Determine the (x, y) coordinate at the center of the cell enclosing the given text.  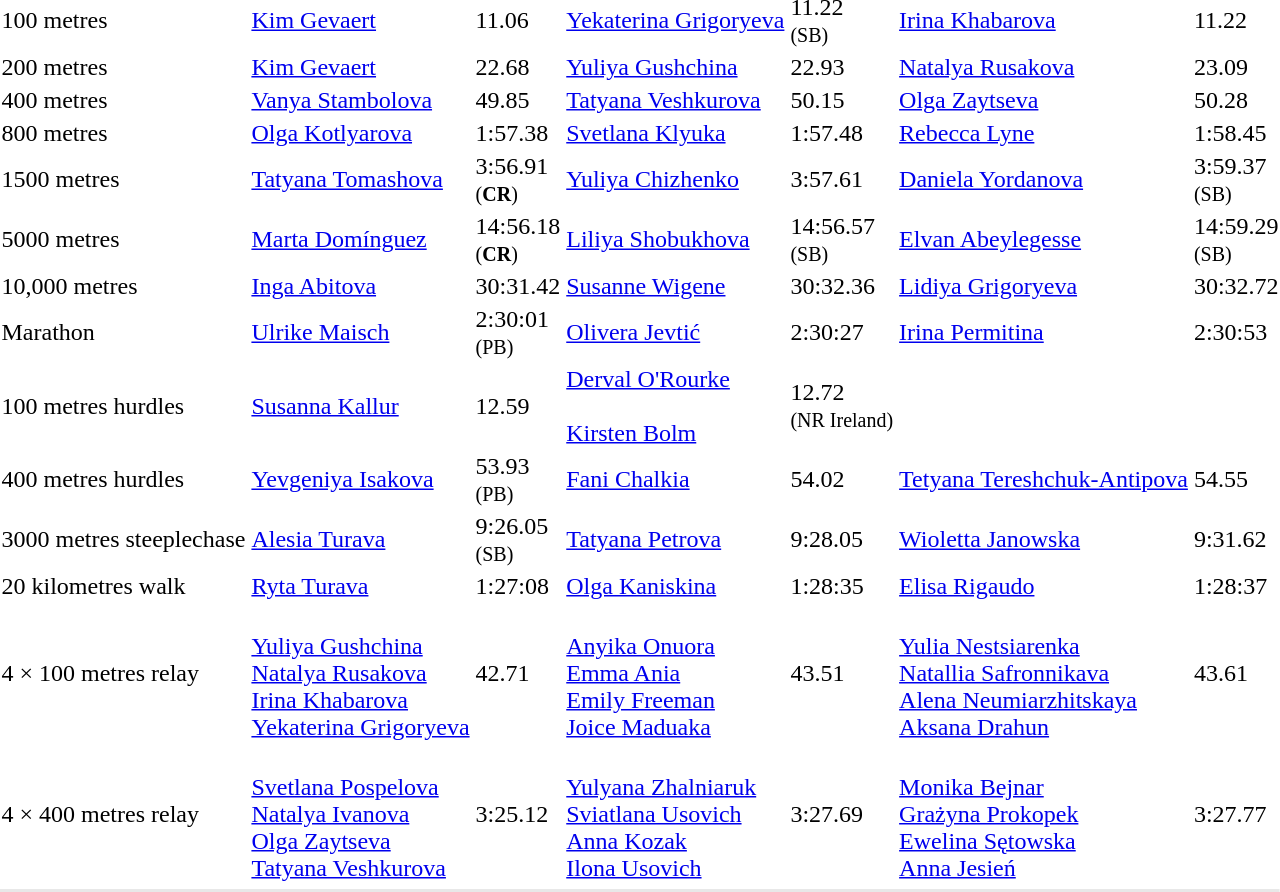
3000 metres steeplechase (124, 540)
1:57.48 (842, 133)
14:56.18(CR) (518, 240)
Kim Gevaert (360, 67)
4 × 400 metres relay (124, 814)
2:30:27 (842, 332)
43.61 (1236, 673)
Olivera Jevtić (676, 332)
30:32.36 (842, 286)
Elisa Rigaudo (1044, 586)
Fani Chalkia (676, 480)
1:57.38 (518, 133)
Marta Domínguez (360, 240)
14:59.29(SB) (1236, 240)
Susanne Wigene (676, 286)
22.68 (518, 67)
Yuliya Chizhenko (676, 180)
Olga Kaniskina (676, 586)
200 metres (124, 67)
12.72(NR Ireland) (842, 406)
14:56.57(SB) (842, 240)
23.09 (1236, 67)
Tatyana Petrova (676, 540)
Yulyana ZhalniarukSviatlana UsovichAnna KozakIlona Usovich (676, 814)
Yuliya Gushchina (676, 67)
1500 metres (124, 180)
Tetyana Tereshchuk-Antipova (1044, 480)
Vanya Stambolova (360, 100)
43.51 (842, 673)
800 metres (124, 133)
10,000 metres (124, 286)
4 × 100 metres relay (124, 673)
3:27.77 (1236, 814)
50.28 (1236, 100)
9:28.05 (842, 540)
Olga Kotlyarova (360, 133)
Lidiya Grigoryeva (1044, 286)
Elvan Abeylegesse (1044, 240)
30:32.72 (1236, 286)
54.55 (1236, 480)
Irina Permitina (1044, 332)
Yevgeniya Isakova (360, 480)
Monika BejnarGrażyna ProkopekEwelina SętowskaAnna Jesień (1044, 814)
Wioletta Janowska (1044, 540)
49.85 (518, 100)
3:27.69 (842, 814)
Susanna Kallur (360, 406)
1:28:35 (842, 586)
30:31.42 (518, 286)
1:28:37 (1236, 586)
1:58.45 (1236, 133)
Tatyana Veshkurova (676, 100)
42.71 (518, 673)
20 kilometres walk (124, 586)
Natalya Rusakova (1044, 67)
Inga Abitova (360, 286)
Anyika OnuoraEmma AniaEmily FreemanJoice Maduaka (676, 673)
Alesia Turava (360, 540)
100 metres hurdles (124, 406)
9:31.62 (1236, 540)
400 metres hurdles (124, 480)
3:25.12 (518, 814)
Ryta Turava (360, 586)
Rebecca Lyne (1044, 133)
22.93 (842, 67)
2:30:53 (1236, 332)
9:26.05(SB) (518, 540)
3:57.61 (842, 180)
Svetlana PospelovaNatalya IvanovaOlga ZaytsevaTatyana Veshkurova (360, 814)
400 metres (124, 100)
Liliya Shobukhova (676, 240)
3:56.91(CR) (518, 180)
50.15 (842, 100)
12.59 (518, 406)
53.93(PB) (518, 480)
Yuliya GushchinaNatalya RusakovaIrina KhabarovaYekaterina Grigoryeva (360, 673)
Yulia NestsiarenkaNatallia SafronnikavaAlena NeumiarzhitskayaAksana Drahun (1044, 673)
2:30:01(PB) (518, 332)
5000 metres (124, 240)
3:59.37(SB) (1236, 180)
Svetlana Klyuka (676, 133)
Marathon (124, 332)
1:27:08 (518, 586)
Olga Zaytseva (1044, 100)
Daniela Yordanova (1044, 180)
Derval O'Rourke Kirsten Bolm (676, 406)
54.02 (842, 480)
Ulrike Maisch (360, 332)
Tatyana Tomashova (360, 180)
